Scan for the cell matching the given text and deliver its (X, Y) coordinate at center. 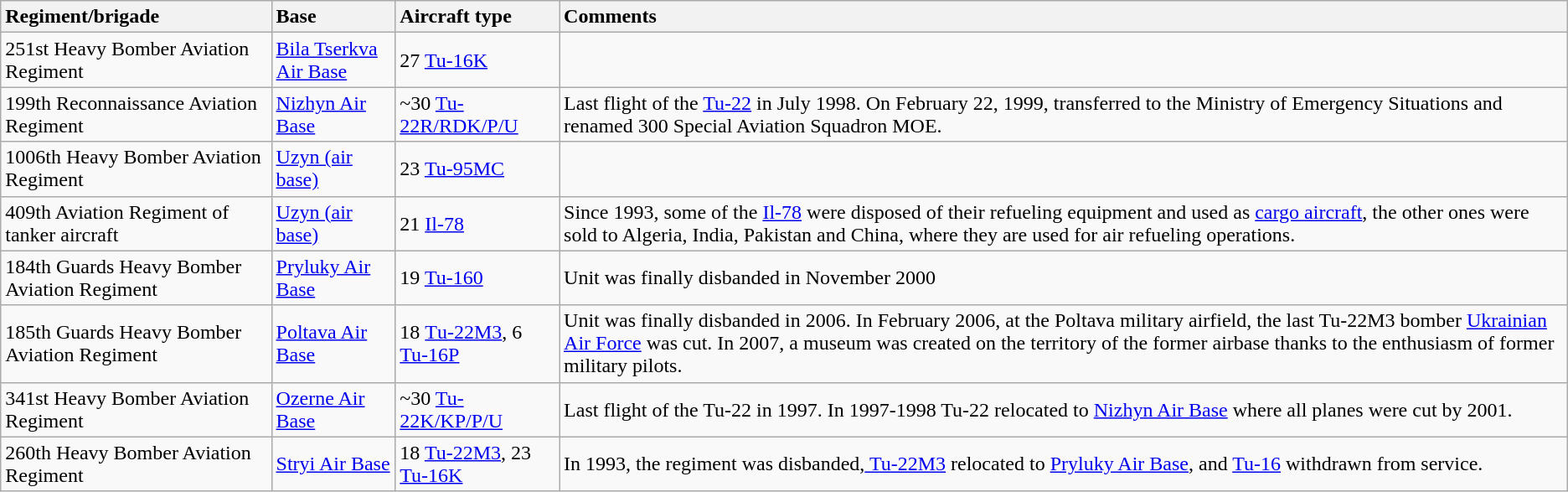
Unit was finally disbanded in November 2000 (1064, 278)
184th Guards Heavy Bomber Aviation Regiment (136, 278)
19 Tu-160 (477, 278)
27 Tu-16K (477, 60)
341st Heavy Bomber Aviation Regiment (136, 409)
Pryluky Air Base (333, 278)
Last flight of the Tu-22 in 1997. In 1997-1998 Tu-22 relocated to Nizhyn Air Base where all planes were cut by 2001. (1064, 409)
Ozerne Air Base (333, 409)
~30 Tu-22R/RDK/P/U (477, 114)
185th Guards Heavy Bomber Aviation Regiment (136, 344)
251st Heavy Bomber Aviation Regiment (136, 60)
260th Heavy Bomber Aviation Regiment (136, 464)
18 Тu-22M3, 6 Tu-16P (477, 344)
In 1993, the regiment was disbanded, Tu-22M3 relocated to Pryluky Air Base, and Tu-16 withdrawn from service. (1064, 464)
409th Aviation Regiment of tanker aircraft (136, 223)
~30 Tu-22K/KP/P/U (477, 409)
Stryi Air Base (333, 464)
Base (333, 17)
Poltava Air Base (333, 344)
23 Tu-95MC (477, 169)
1006th Heavy Bomber Aviation Regiment (136, 169)
Aircraft type (477, 17)
Regiment/brigade (136, 17)
Comments (1064, 17)
18 Tu-22M3, 23 Tu-16K (477, 464)
199th Reconnaissance Aviation Regiment (136, 114)
Nizhyn Air Base (333, 114)
Bila Tserkva Air Base (333, 60)
21 Il-78 (477, 223)
